From the cell containing the given text, extract its center point as (x, y) coordinate. 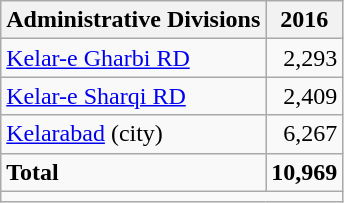
Kelar-e Sharqi RD (134, 96)
2,293 (304, 58)
Kelarabad (city) (134, 134)
2016 (304, 20)
Total (134, 172)
10,969 (304, 172)
6,267 (304, 134)
Administrative Divisions (134, 20)
2,409 (304, 96)
Kelar-e Gharbi RD (134, 58)
